Extract the [X, Y] coordinate from the center of the cell holding the provided text.  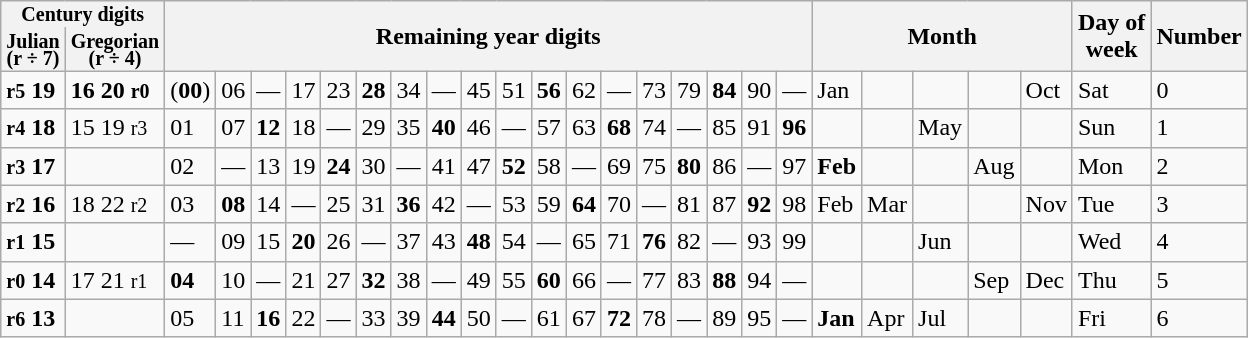
61 [548, 318]
82 [690, 242]
40 [444, 128]
87 [724, 204]
99 [794, 242]
r1 15 [33, 242]
03 [190, 204]
34 [408, 90]
91 [760, 128]
72 [618, 318]
70 [618, 204]
04 [190, 280]
51 [514, 90]
09 [234, 242]
49 [478, 280]
May [940, 128]
05 [190, 318]
Jun [940, 242]
(00) [190, 90]
1 [1199, 128]
68 [618, 128]
Sun [1111, 128]
2 [1199, 166]
23 [338, 90]
r5 19 [33, 90]
66 [584, 280]
50 [478, 318]
0 [1199, 90]
26 [338, 242]
53 [514, 204]
37 [408, 242]
74 [654, 128]
07 [234, 128]
22 [304, 318]
r6 13 [33, 318]
88 [724, 280]
14 [268, 204]
44 [444, 318]
06 [234, 90]
15 19 r3 [115, 128]
Sat [1111, 90]
58 [548, 166]
Mon [1111, 166]
r0 14 [33, 280]
85 [724, 128]
32 [374, 280]
6 [1199, 318]
94 [760, 280]
55 [514, 280]
12 [268, 128]
46 [478, 128]
r4 18 [33, 128]
Apr [888, 318]
29 [374, 128]
16 20 r0 [115, 90]
38 [408, 280]
83 [690, 280]
Wed [1111, 242]
48 [478, 242]
r3 17 [33, 166]
86 [724, 166]
20 [304, 242]
62 [584, 90]
Day ofweek [1111, 36]
Dec [1046, 280]
27 [338, 280]
13 [268, 166]
3 [1199, 204]
19 [304, 166]
r2 16 [33, 204]
15 [268, 242]
47 [478, 166]
63 [584, 128]
Century digits [83, 14]
08 [234, 204]
59 [548, 204]
76 [654, 242]
Fri [1111, 318]
92 [760, 204]
Jul [940, 318]
25 [338, 204]
Thu [1111, 280]
80 [690, 166]
Oct [1046, 90]
18 22 r2 [115, 204]
Sep [994, 280]
97 [794, 166]
93 [760, 242]
17 21 r1 [115, 280]
96 [794, 128]
95 [760, 318]
Gregorian(r ÷ 4) [115, 50]
31 [374, 204]
89 [724, 318]
5 [1199, 280]
28 [374, 90]
Tue [1111, 204]
65 [584, 242]
45 [478, 90]
35 [408, 128]
98 [794, 204]
71 [618, 242]
10 [234, 280]
Number [1199, 36]
90 [760, 90]
Nov [1046, 204]
30 [374, 166]
64 [584, 204]
33 [374, 318]
02 [190, 166]
73 [654, 90]
18 [304, 128]
4 [1199, 242]
Aug [994, 166]
36 [408, 204]
69 [618, 166]
81 [690, 204]
52 [514, 166]
54 [514, 242]
01 [190, 128]
39 [408, 318]
17 [304, 90]
24 [338, 166]
Julian(r ÷ 7) [33, 50]
41 [444, 166]
60 [548, 280]
84 [724, 90]
67 [584, 318]
42 [444, 204]
21 [304, 280]
56 [548, 90]
Remaining year digits [488, 36]
Month [942, 36]
Mar [888, 204]
11 [234, 318]
43 [444, 242]
16 [268, 318]
57 [548, 128]
78 [654, 318]
79 [690, 90]
77 [654, 280]
75 [654, 166]
